For the text-containing cell, return its midpoint in [x, y] coordinate format. 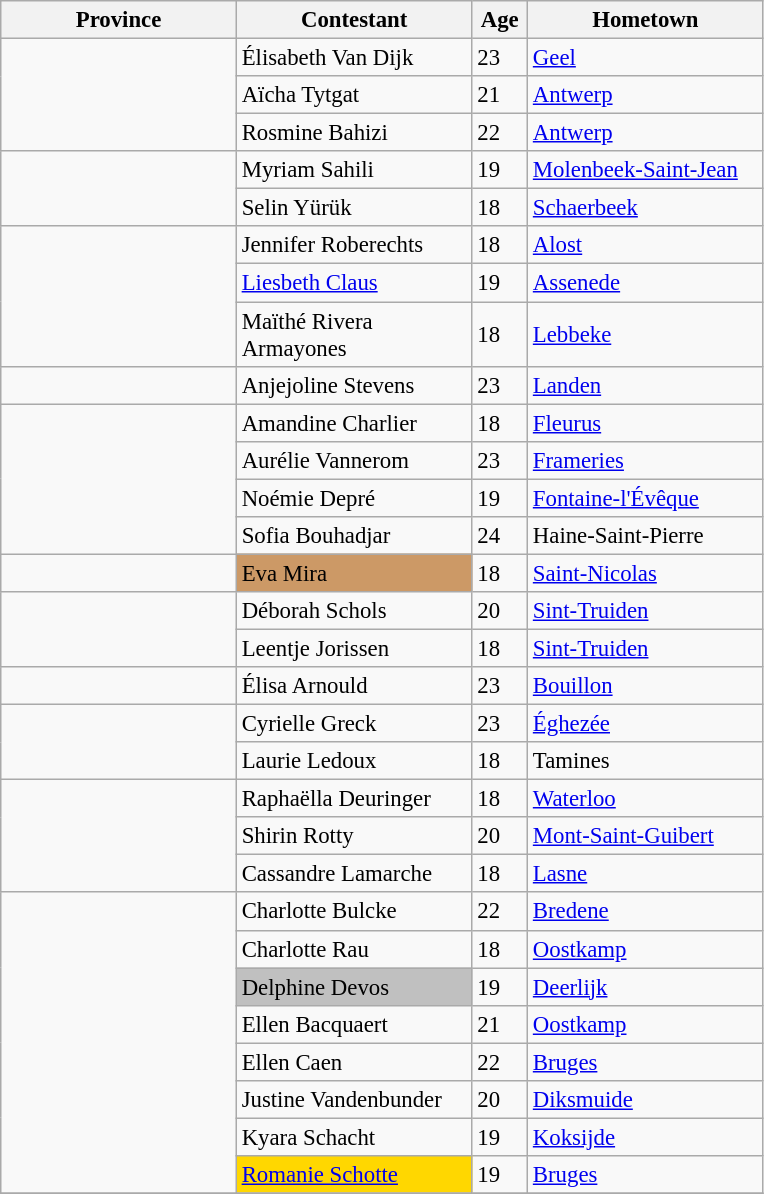
Justine Vandenbunder [354, 1100]
Province [119, 20]
Diksmuide [646, 1100]
Bredene [646, 912]
Romanie Schotte [354, 1175]
Assenede [646, 283]
Fontaine-l'Évêque [646, 498]
Aïcha Tytgat [354, 95]
Jennifer Roberechts [354, 245]
Aurélie Vannerom [354, 460]
Myriam Sahili [354, 170]
Shirin Rotty [354, 836]
Éghezée [646, 724]
Charlotte Rau [354, 949]
Élisa Arnould [354, 686]
Lebbeke [646, 334]
Alost [646, 245]
Delphine Devos [354, 987]
Ellen Caen [354, 1062]
Schaerbeek [646, 208]
Anjejoline Stevens [354, 385]
Hometown [646, 20]
Sofia Bouhadjar [354, 536]
Deerlijk [646, 987]
Cyrielle Greck [354, 724]
Noémie Depré [354, 498]
Koksijde [646, 1137]
24 [500, 536]
Charlotte Bulcke [354, 912]
Kyara Schacht [354, 1137]
Déborah Schols [354, 611]
Leentje Jorissen [354, 648]
Landen [646, 385]
Waterloo [646, 799]
Amandine Charlier [354, 423]
Mont-Saint-Guibert [646, 836]
Lasne [646, 874]
Raphaëlla Deuringer [354, 799]
Eva Mira [354, 573]
Tamines [646, 761]
Bouillon [646, 686]
Saint-Nicolas [646, 573]
Maïthé Rivera Armayones [354, 334]
Cassandre Lamarche [354, 874]
Contestant [354, 20]
Haine-Saint-Pierre [646, 536]
Molenbeek-Saint-Jean [646, 170]
Ellen Bacquaert [354, 1024]
Fleurus [646, 423]
Liesbeth Claus [354, 283]
Laurie Ledoux [354, 761]
Frameries [646, 460]
Rosmine Bahizi [354, 133]
Age [500, 20]
Élisabeth Van Dijk [354, 58]
Geel [646, 58]
Selin Yürük [354, 208]
